Pinpoint the cell where the given text exists, returning its (x, y) midpoint coordinate. 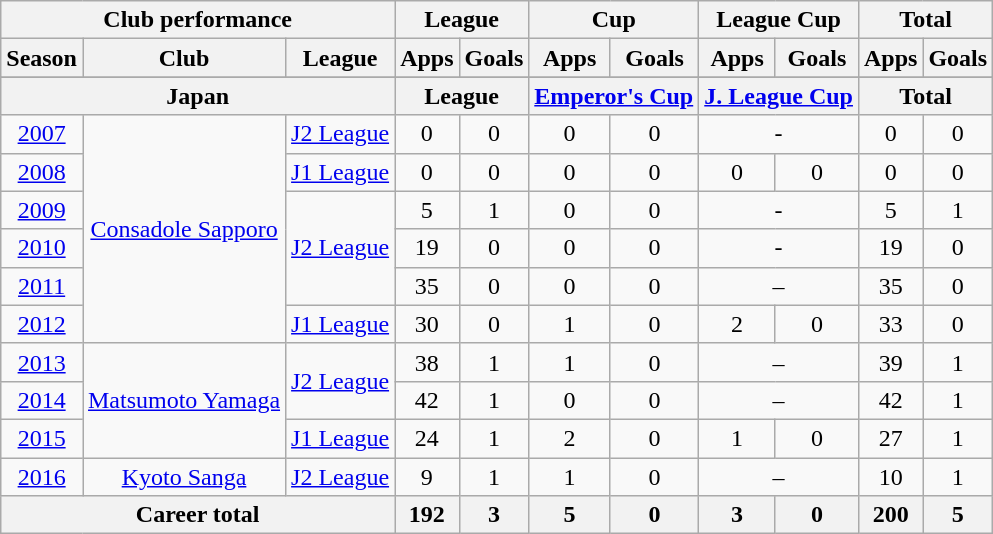
2011 (42, 286)
Consadole Sapporo (184, 229)
33 (890, 324)
24 (427, 438)
2012 (42, 324)
Cup (614, 20)
Club (184, 58)
J. League Cup (779, 96)
League Cup (779, 20)
2014 (42, 400)
39 (890, 362)
38 (427, 362)
2010 (42, 248)
200 (890, 515)
Career total (198, 515)
192 (427, 515)
2016 (42, 477)
27 (890, 438)
2015 (42, 438)
9 (427, 477)
2007 (42, 134)
10 (890, 477)
Season (42, 58)
Kyoto Sanga (184, 477)
2013 (42, 362)
2008 (42, 172)
Japan (198, 96)
Club performance (198, 20)
Matsumoto Yamaga (184, 400)
2009 (42, 210)
30 (427, 324)
Emperor's Cup (614, 96)
